Provide the (x, y) coordinate of the cell's center where the given text is located.  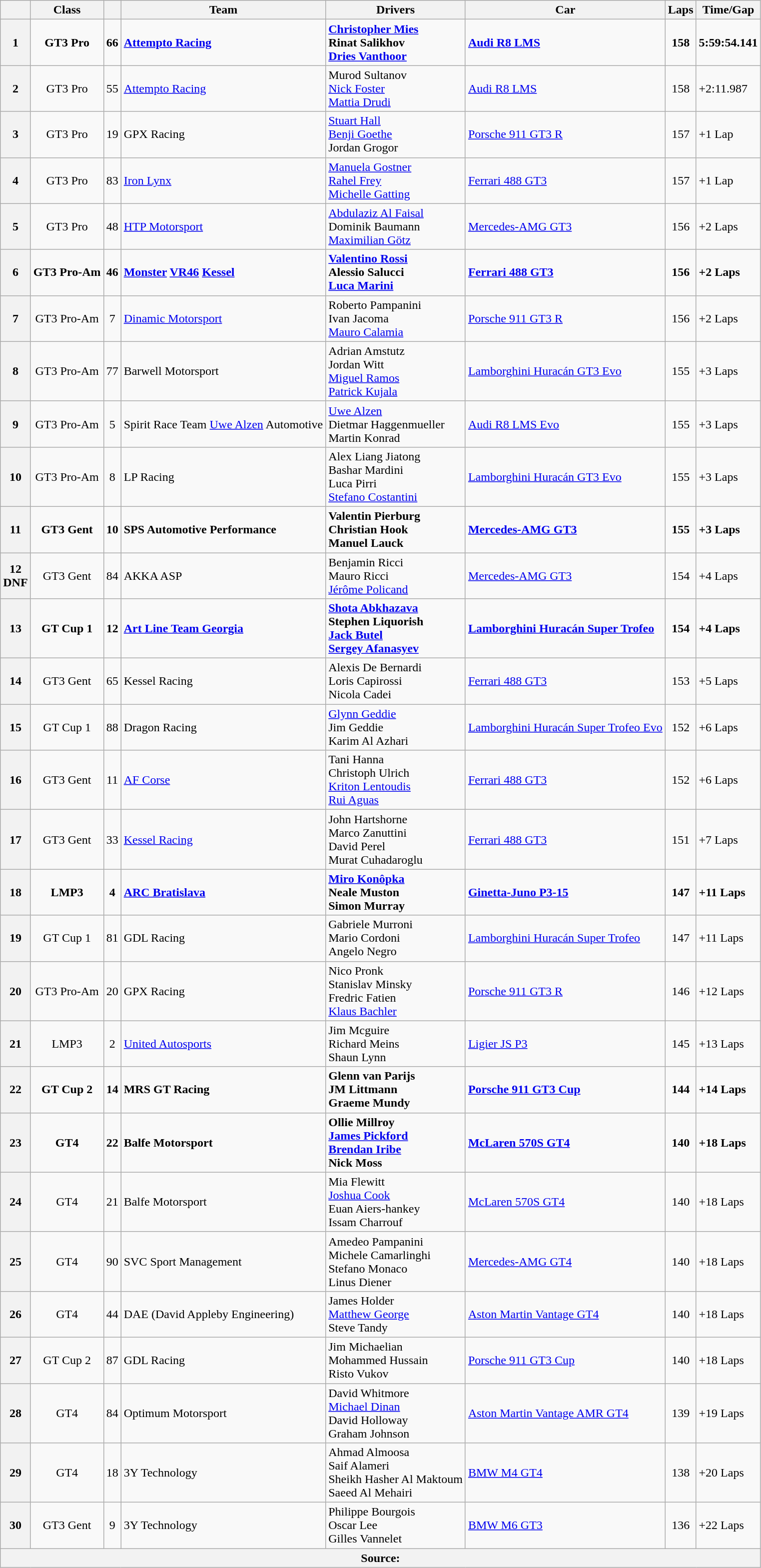
Barwell Motorsport (223, 371)
66 (112, 42)
153 (681, 681)
Amedeo Pampanini Michele Camarlinghi Stefano Monaco Linus Diener (396, 1262)
25 (15, 1262)
Murod Sultanov Nick Foster Mattia Drudi (396, 88)
23 (15, 1143)
United Autosports (223, 1044)
Benjamin Ricci Mauro Ricci Jérôme Policand (396, 576)
SPS Automotive Performance (223, 529)
55 (112, 88)
Jim Mcguire Richard Meins Shaun Lynn (396, 1044)
Class (67, 10)
Glynn Geddie Jim Geddie Karim Al Azhari (396, 727)
12DNF (15, 576)
Monster VR46 Kessel (223, 272)
Time/Gap (729, 10)
Adrian Amstutz Jordan Witt Miguel Ramos Patrick Kujala (396, 371)
Lamborghini Huracán Super Trofeo Evo (565, 727)
144 (681, 1090)
Dinamic Motorsport (223, 318)
88 (112, 727)
Team (223, 10)
13 (15, 629)
Car (565, 10)
Stuart Hall Benji Goethe Jordan Grogor (396, 134)
Roberto Pampanini Ivan Jacoma Mauro Calamia (396, 318)
+19 Laps (729, 1414)
+5 Laps (729, 681)
Audi R8 LMS Evo (565, 424)
Shota Abkhazava Stephen Liquorish Jack Butel Sergey Afanasyev (396, 629)
Uwe Alzen Dietmar Haggenmueller Martin Konrad (396, 424)
81 (112, 938)
151 (681, 840)
26 (15, 1314)
136 (681, 1526)
145 (681, 1044)
77 (112, 371)
Nico Pronk Stanislav Minsky Fredric Fatien Klaus Bachler (396, 991)
44 (112, 1314)
David Whitmore Michael Dinan David Holloway Graham Johnson (396, 1414)
146 (681, 991)
48 (112, 226)
90 (112, 1262)
+7 Laps (729, 840)
Tani Hanna Christoph Ulrich Kriton Lentoudis Rui Aguas (396, 780)
139 (681, 1414)
Optimum Motorsport (223, 1414)
Mia Flewitt Joshua Cook Euan Aiers-hankey Issam Charrouf (396, 1202)
Jim Michaelian Mohammed Hussain Risto Vukov (396, 1360)
AF Corse (223, 780)
Christopher Mies Rinat Salikhov Dries Vanthoor (396, 42)
+20 Laps (729, 1473)
6 (15, 272)
+2:11.987 (729, 88)
+22 Laps (729, 1526)
+12 Laps (729, 991)
Miro Konôpka Neale Muston Simon Murray (396, 892)
65 (112, 681)
Iron Lynx (223, 180)
Gabriele Murroni Mario Cordoni Angelo Negro (396, 938)
5:59:54.141 (729, 42)
29 (15, 1473)
James Holder Matthew George Steve Tandy (396, 1314)
Mercedes-AMG GT4 (565, 1262)
Ollie Millroy James Pickford Brendan Iribe Nick Moss (396, 1143)
Ahmad Almoosa Saif Alameri Sheikh Hasher Al Maktoum Saeed Al Mehairi (396, 1473)
Aston Martin Vantage GT4 (565, 1314)
16 (15, 780)
Philippe Bourgois Oscar Lee Gilles Vannelet (396, 1526)
46 (112, 272)
Art Line Team Georgia (223, 629)
83 (112, 180)
Source: (381, 1558)
Valentino Rossi Alessio Salucci Luca Marini (396, 272)
1 (15, 42)
17 (15, 840)
138 (681, 1473)
30 (15, 1526)
Spirit Race Team Uwe Alzen Automotive (223, 424)
Valentin Pierburg Christian Hook Manuel Lauck (396, 529)
Abdulaziz Al Faisal Dominik Baumann Maximilian Götz (396, 226)
LP Racing (223, 477)
Manuela Gostner Rahel Frey Michelle Gatting (396, 180)
DAE (David Appleby Engineering) (223, 1314)
John Hartshorne Marco Zanuttini David Perel Murat Cuhadaroglu (396, 840)
Ligier JS P3 (565, 1044)
Alex Liang Jiatong Bashar Mardini Luca Pirri Stefano Costantini (396, 477)
+13 Laps (729, 1044)
HTP Motorsport (223, 226)
MRS GT Racing (223, 1090)
27 (15, 1360)
Laps (681, 10)
ARC Bratislava (223, 892)
3 (15, 134)
BMW M6 GT3 (565, 1526)
Aston Martin Vantage AMR GT4 (565, 1414)
33 (112, 840)
BMW M4 GT4 (565, 1473)
28 (15, 1414)
Ginetta-Juno P3-15 (565, 892)
12 (112, 629)
AKKA ASP (223, 576)
15 (15, 727)
24 (15, 1202)
+14 Laps (729, 1090)
Dragon Racing (223, 727)
SVC Sport Management (223, 1262)
Alexis De Bernardi Loris Capirossi Nicola Cadei (396, 681)
87 (112, 1360)
Glenn van Parijs JM Littmann Graeme Mundy (396, 1090)
Drivers (396, 10)
